Output the [x, y] coordinate of the center of the cell containing the given text.  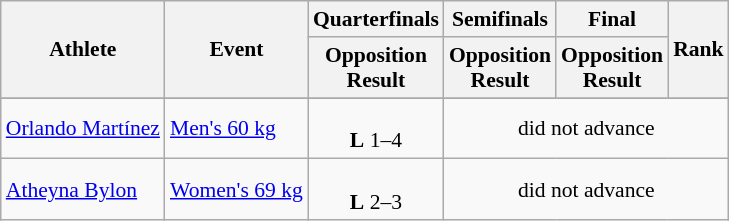
L 2–3 [376, 190]
Women's 69 kg [236, 190]
L 1–4 [376, 128]
Orlando Martínez [83, 128]
Semifinals [500, 19]
Quarterfinals [376, 19]
Final [612, 19]
Men's 60 kg [236, 128]
Event [236, 50]
Atheyna Bylon [83, 190]
Athlete [83, 50]
Rank [698, 50]
